Return the (X, Y) coordinate for the center point of the cell that contains the specified text.  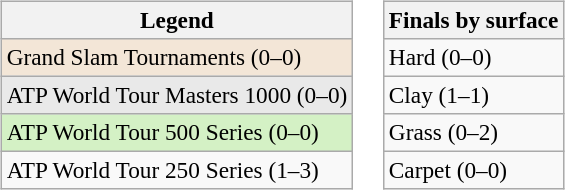
ATP World Tour 500 Series (0–0) (176, 133)
Grand Slam Tournaments (0–0) (176, 57)
ATP World Tour 250 Series (1–3) (176, 171)
Legend (176, 20)
Carpet (0–0) (473, 171)
Clay (1–1) (473, 95)
Finals by surface (473, 20)
ATP World Tour Masters 1000 (0–0) (176, 95)
Hard (0–0) (473, 57)
Grass (0–2) (473, 133)
